Return (x, y) of the center of cell containing provided text 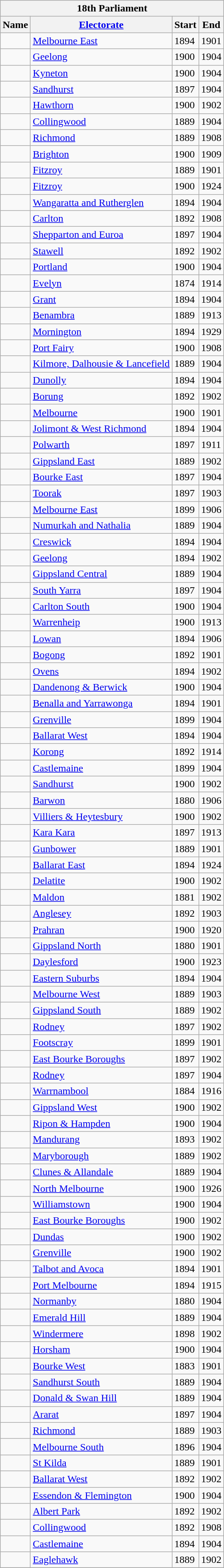
Creswick (101, 542)
Melbourne West (101, 994)
Benambra (101, 315)
1884 (185, 1091)
Brighton (101, 154)
Jolimont & West Richmond (101, 428)
Gunbower (101, 849)
Gippsland Central (101, 574)
Eaglehawk (101, 1560)
Mornington (101, 332)
Hawthorn (101, 105)
Williamstown (101, 1204)
Carlton South (101, 606)
Port Fairy (101, 348)
Wangaratta and Rutherglen (101, 203)
Toorak (101, 493)
1911 (211, 445)
Ripon & Hampden (101, 1123)
Melbourne South (101, 1447)
Ovens (101, 671)
Polwarth (101, 445)
Maryborough (101, 1156)
Evelyn (101, 283)
Sandhurst South (101, 1382)
1874 (185, 283)
18th Parliament (112, 8)
Essendon & Flemington (101, 1495)
1916 (211, 1091)
Barwon (101, 800)
1896 (185, 1447)
Windermere (101, 1334)
Dundas (101, 1237)
Warrnambool (101, 1091)
1929 (211, 332)
Lowan (101, 639)
Footscray (101, 1043)
1893 (185, 1140)
Gippsland West (101, 1107)
1926 (211, 1188)
1915 (211, 1285)
Warrenheip (101, 622)
Benalla and Yarrawonga (101, 703)
South Yarra (101, 590)
1881 (185, 897)
St Kilda (101, 1463)
Name (15, 25)
Albert Park (101, 1512)
Bogong (101, 655)
Grant (101, 299)
Stawell (101, 251)
Ararat (101, 1414)
End (211, 25)
Donald & Swan Hill (101, 1398)
Borung (101, 396)
Kilmore, Dalhousie & Lancefield (101, 364)
Bourke West (101, 1366)
Numurkah and Nathalia (101, 526)
Anglesey (101, 913)
Clunes & Allandale (101, 1172)
Portland (101, 267)
Gippsland East (101, 461)
Dunolly (101, 380)
Melbourne (101, 412)
Eastern Suburbs (101, 978)
Talbot and Avoca (101, 1269)
Dandenong & Berwick (101, 687)
Gippsland North (101, 946)
1909 (211, 154)
Mandurang (101, 1140)
Delatite (101, 881)
Shepparton and Euroa (101, 235)
Prahran (101, 929)
Port Melbourne (101, 1285)
Daylesford (101, 962)
Carlton (101, 219)
North Melbourne (101, 1188)
Kyneton (101, 73)
1883 (185, 1366)
Maldon (101, 897)
Normanby (101, 1301)
Start (185, 25)
Kara Kara (101, 833)
Ballarat East (101, 865)
1923 (211, 962)
Emerald Hill (101, 1317)
1898 (185, 1334)
Electorate (101, 25)
Horsham (101, 1350)
Villiers & Heytesbury (101, 816)
Gippsland South (101, 1011)
Korong (101, 752)
1920 (211, 929)
Bourke East (101, 477)
